Detect which cell encompasses the target text, then output its (x, y) center coordinate. 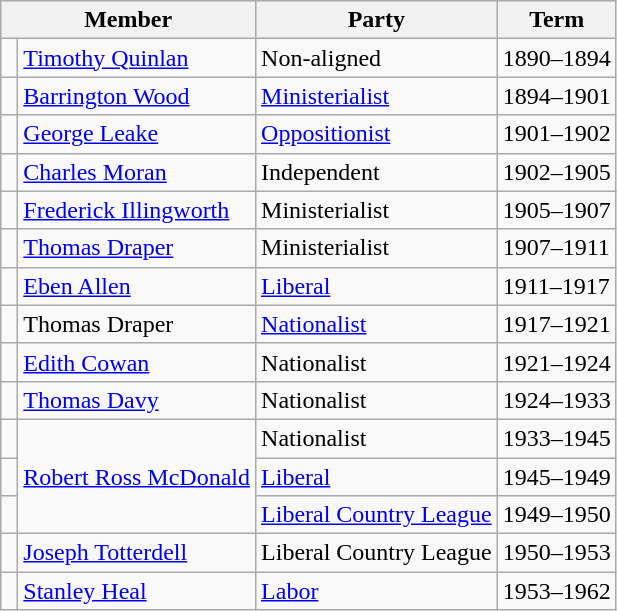
1907–1911 (556, 248)
1905–1907 (556, 210)
1911–1917 (556, 286)
1901–1902 (556, 134)
George Leake (137, 134)
1894–1901 (556, 96)
Thomas Davy (137, 400)
Frederick Illingworth (137, 210)
1921–1924 (556, 362)
Term (556, 20)
Barrington Wood (137, 96)
1917–1921 (556, 324)
Non-aligned (377, 58)
1902–1905 (556, 172)
Oppositionist (377, 134)
Stanley Heal (137, 591)
Labor (377, 591)
Independent (377, 172)
Charles Moran (137, 172)
Edith Cowan (137, 362)
Party (377, 20)
1949–1950 (556, 515)
Eben Allen (137, 286)
Joseph Totterdell (137, 553)
1924–1933 (556, 400)
1933–1945 (556, 438)
Timothy Quinlan (137, 58)
1950–1953 (556, 553)
1890–1894 (556, 58)
1953–1962 (556, 591)
Robert Ross McDonald (137, 476)
1945–1949 (556, 477)
Member (128, 20)
